Capture the cell that displays the provided text and extract its [x, y] central coordinate. 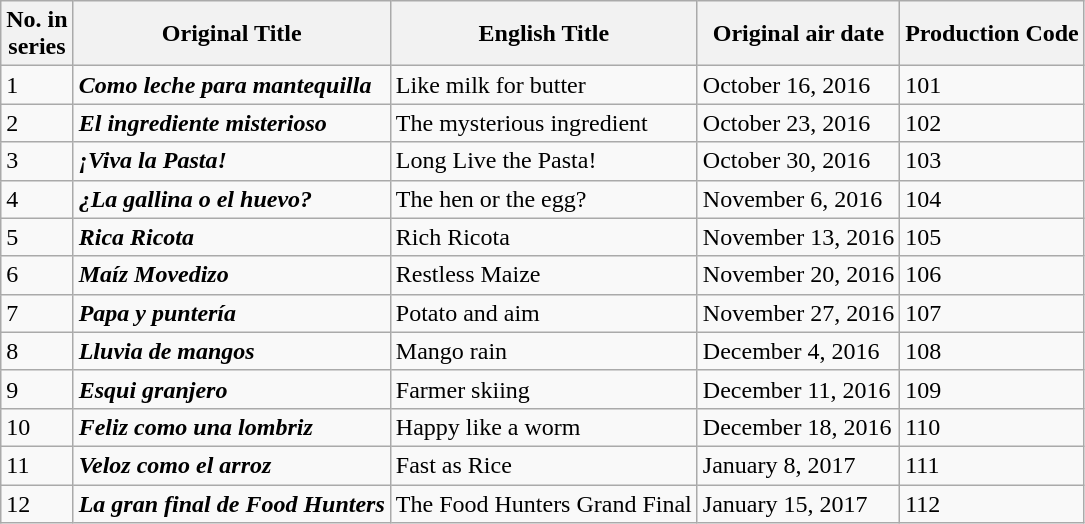
Veloz como el arroz [232, 465]
4 [37, 199]
5 [37, 237]
Fast as Rice [544, 465]
10 [37, 427]
The hen or the egg? [544, 199]
Como leche para mantequilla [232, 85]
November 27, 2016 [798, 313]
Feliz como una lombriz [232, 427]
Potato and aim [544, 313]
102 [992, 123]
December 18, 2016 [798, 427]
104 [992, 199]
Papa y puntería [232, 313]
El ingrediente misterioso [232, 123]
Esqui granjero [232, 389]
Rica Ricota [232, 237]
3 [37, 161]
109 [992, 389]
9 [37, 389]
112 [992, 503]
Rich Ricota [544, 237]
Restless Maize [544, 275]
Mango rain [544, 351]
108 [992, 351]
December 11, 2016 [798, 389]
November 6, 2016 [798, 199]
The mysterious ingredient [544, 123]
Lluvia de mangos [232, 351]
8 [37, 351]
12 [37, 503]
Like milk for butter [544, 85]
Farmer skiing [544, 389]
105 [992, 237]
No. inseries [37, 34]
110 [992, 427]
January 8, 2017 [798, 465]
Happy like a worm [544, 427]
December 4, 2016 [798, 351]
October 30, 2016 [798, 161]
7 [37, 313]
The Food Hunters Grand Final [544, 503]
1 [37, 85]
October 16, 2016 [798, 85]
January 15, 2017 [798, 503]
Original air date [798, 34]
Maíz Movedizo [232, 275]
November 20, 2016 [798, 275]
107 [992, 313]
La gran final de Food Hunters [232, 503]
Original Title [232, 34]
November 13, 2016 [798, 237]
Long Live the Pasta! [544, 161]
¡Viva la Pasta! [232, 161]
101 [992, 85]
106 [992, 275]
October 23, 2016 [798, 123]
English Title [544, 34]
11 [37, 465]
2 [37, 123]
103 [992, 161]
Production Code [992, 34]
6 [37, 275]
¿La gallina o el huevo? [232, 199]
111 [992, 465]
